Detect which cell encompasses the target text, then output its (X, Y) center coordinate. 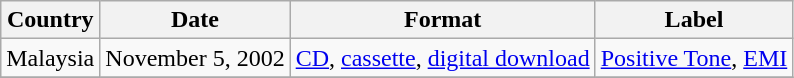
Malaysia (50, 58)
Positive Tone, EMI (694, 58)
November 5, 2002 (195, 58)
CD, cassette, digital download (442, 58)
Date (195, 20)
Format (442, 20)
Label (694, 20)
Country (50, 20)
